Scan for the cell matching the given text and deliver its [X, Y] coordinate at center. 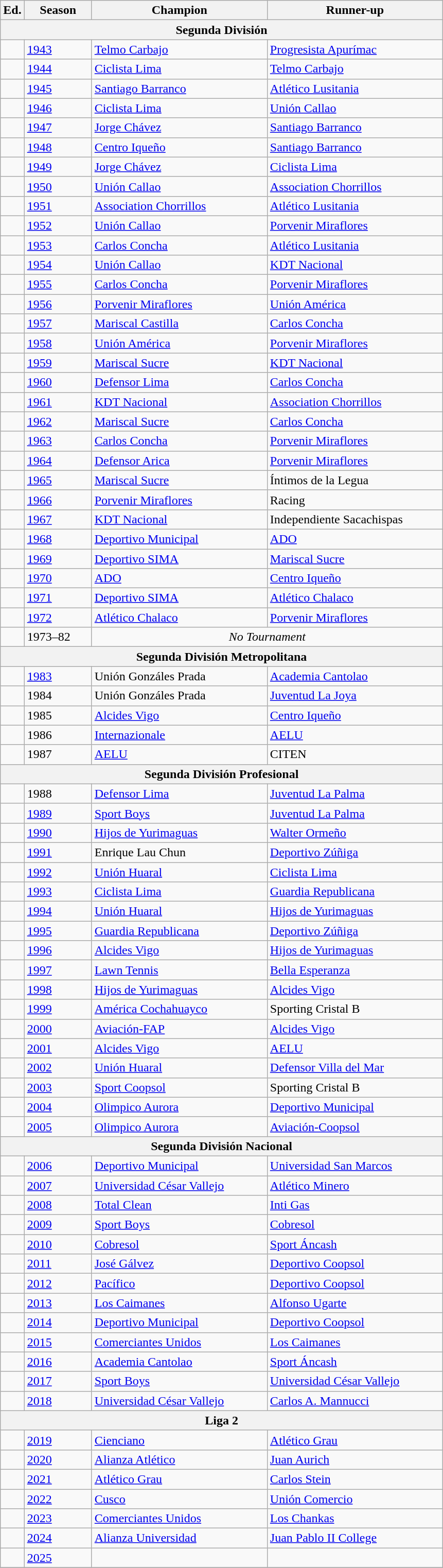
Mariscal Castilla [179, 324]
1954 [58, 265]
Cienciano [179, 1440]
1964 [58, 461]
1953 [58, 245]
1993 [58, 892]
2012 [58, 1283]
2023 [58, 1519]
2009 [58, 1225]
Racing [355, 500]
1999 [58, 1009]
Inti Gas [355, 1205]
2025 [58, 1558]
1959 [58, 363]
Progresista Apurímac [355, 49]
1992 [58, 872]
2002 [58, 1068]
No Tournament [267, 637]
Carlos A. Mannucci [355, 1401]
1950 [58, 186]
1952 [58, 225]
Juan Pablo II College [355, 1538]
Defensor Arica [179, 461]
2013 [58, 1303]
Enrique Lau Chun [179, 852]
2004 [58, 1107]
Segunda División [222, 30]
1994 [58, 911]
Universidad San Marcos [355, 1166]
1983 [58, 676]
2006 [58, 1166]
2020 [58, 1459]
1987 [58, 754]
2007 [58, 1185]
1970 [58, 578]
1991 [58, 852]
José Gálvez [179, 1264]
Íntimos de la Legua [355, 480]
1947 [58, 128]
1988 [58, 794]
Juventud La Joya [355, 696]
2001 [58, 1048]
1966 [58, 500]
1958 [58, 343]
2017 [58, 1381]
1985 [58, 715]
Pacífico [179, 1283]
1957 [58, 324]
2019 [58, 1440]
Alianza Atlético [179, 1459]
Juan Aurich [355, 1459]
Defensor Villa del Mar [355, 1068]
Lawn Tennis [179, 970]
Sport Coopsol [179, 1087]
2014 [58, 1323]
Runner-up [355, 10]
1960 [58, 382]
2018 [58, 1401]
Aviación-FAP [179, 1029]
1969 [58, 558]
Independiente Sacachispas [355, 519]
1965 [58, 480]
1961 [58, 402]
2010 [58, 1244]
Atlético Minero [355, 1185]
Los Chankas [355, 1519]
1984 [58, 696]
1967 [58, 519]
2005 [58, 1126]
Season [58, 10]
2000 [58, 1029]
2024 [58, 1538]
1956 [58, 304]
1951 [58, 206]
Bella Esperanza [355, 970]
Walter Ormeño [355, 833]
1998 [58, 990]
Segunda División Metropolitana [222, 657]
América Cochahuayco [179, 1009]
Alfonso Ugarte [355, 1303]
Aviación-Coopsol [355, 1126]
1972 [58, 618]
1996 [58, 950]
1989 [58, 813]
Unión Comercio [355, 1499]
Alianza Universidad [179, 1538]
1973–82 [58, 637]
2008 [58, 1205]
Carlos Stein [355, 1479]
1962 [58, 421]
2003 [58, 1087]
2011 [58, 1264]
1963 [58, 441]
Champion [179, 10]
1955 [58, 285]
1946 [58, 108]
1968 [58, 539]
1995 [58, 931]
1986 [58, 735]
1943 [58, 49]
CITEN [355, 754]
Total Clean [179, 1205]
1949 [58, 167]
2021 [58, 1479]
Cusco [179, 1499]
Internazionale [179, 735]
1948 [58, 147]
1945 [58, 89]
1990 [58, 833]
Segunda División Nacional [222, 1146]
2022 [58, 1499]
Ed. [12, 10]
Segunda División Profesional [222, 774]
2016 [58, 1362]
2015 [58, 1342]
Liga 2 [222, 1420]
1944 [58, 69]
1971 [58, 598]
1997 [58, 970]
